From the cell containing the given text, extract its center point as (x, y) coordinate. 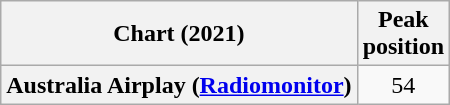
54 (403, 85)
Peakposition (403, 34)
Chart (2021) (179, 34)
Australia Airplay (Radiomonitor) (179, 85)
